Pinpoint the cell where the given text exists, returning its (X, Y) midpoint coordinate. 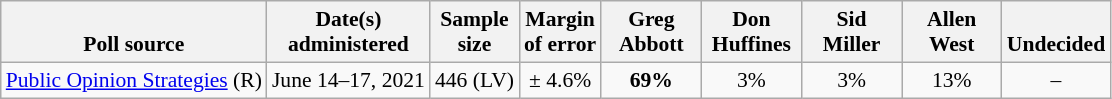
– (1056, 80)
Poll source (134, 32)
GregAbbott (651, 32)
AllenWest (952, 32)
June 14–17, 2021 (348, 80)
DonHuffines (751, 32)
Undecided (1056, 32)
Public Opinion Strategies (R) (134, 80)
Marginof error (560, 32)
13% (952, 80)
Date(s)administered (348, 32)
69% (651, 80)
SidMiller (851, 32)
± 4.6% (560, 80)
446 (LV) (474, 80)
Samplesize (474, 32)
